Capture the cell that displays the provided text and extract its [x, y] central coordinate. 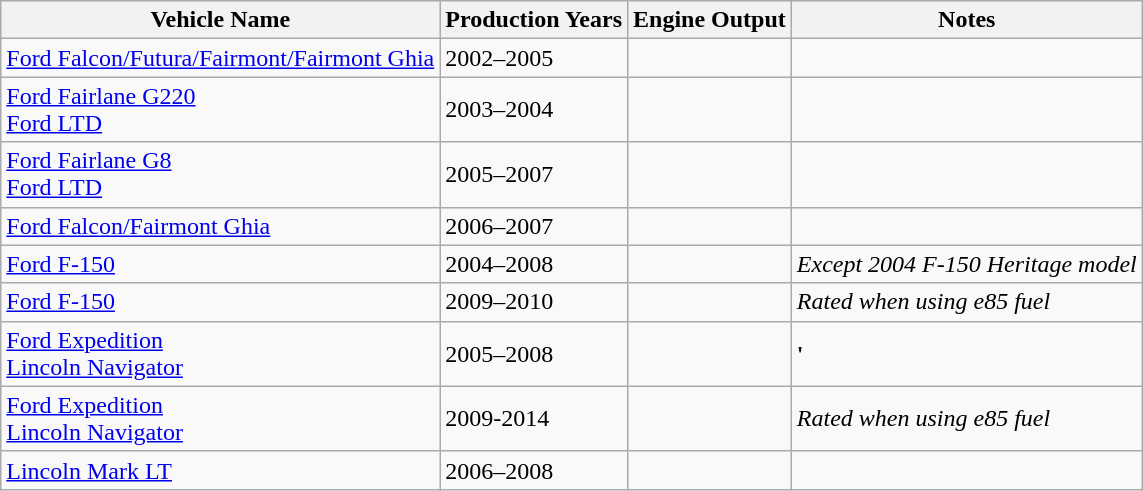
2002–2005 [534, 58]
Ford Falcon/Futura/Fairmont/Fairmont Ghia [220, 58]
2009–2010 [534, 302]
Except 2004 F-150 Heritage model [966, 264]
2006–2008 [534, 470]
2005–2007 [534, 174]
Production Years [534, 20]
Notes [966, 20]
2009-2014 [534, 418]
2003–2004 [534, 110]
2006–2007 [534, 226]
2005–2008 [534, 354]
' [966, 354]
Vehicle Name [220, 20]
Lincoln Mark LT [220, 470]
Ford Fairlane G8Ford LTD [220, 174]
2004–2008 [534, 264]
Ford Fairlane G220Ford LTD [220, 110]
Ford Falcon/Fairmont Ghia [220, 226]
Engine Output [710, 20]
